Pinpoint the cell where the given text exists, returning its (X, Y) midpoint coordinate. 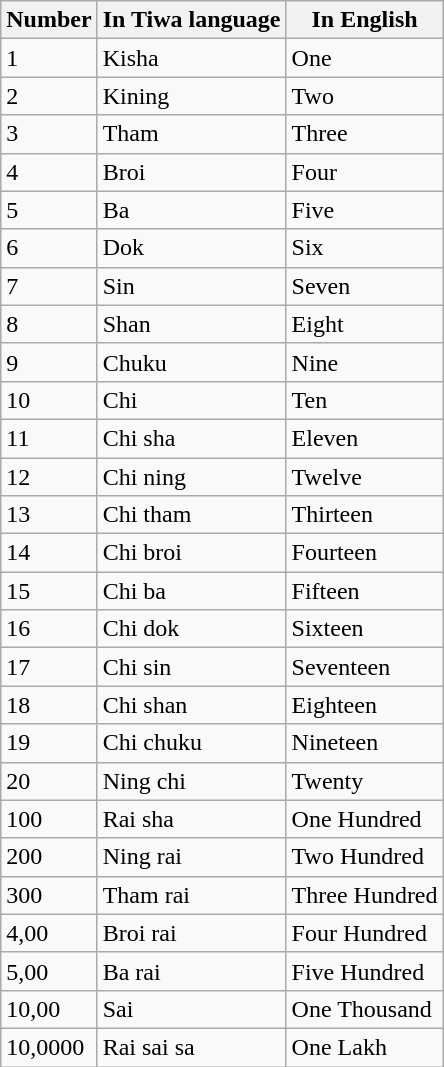
3 (49, 134)
Nineteen (364, 743)
Chi dok (192, 629)
6 (49, 248)
Ning rai (192, 857)
Chi chuku (192, 743)
One (364, 58)
5,00 (49, 971)
Nine (364, 362)
13 (49, 515)
100 (49, 819)
Chi sha (192, 438)
Broi (192, 172)
10,0000 (49, 1047)
Chi ba (192, 591)
Ten (364, 400)
10 (49, 400)
Sin (192, 286)
Rai sai sa (192, 1047)
Five Hundred (364, 971)
15 (49, 591)
In English (364, 20)
Five (364, 210)
Chi tham (192, 515)
12 (49, 477)
Tham rai (192, 895)
One Lakh (364, 1047)
5 (49, 210)
Rai sha (192, 819)
Ning chi (192, 781)
Four (364, 172)
Ba rai (192, 971)
Six (364, 248)
Eight (364, 324)
Chi ning (192, 477)
Kining (192, 96)
Tham (192, 134)
7 (49, 286)
Twelve (364, 477)
Chi broi (192, 553)
20 (49, 781)
Eleven (364, 438)
One Hundred (364, 819)
Three (364, 134)
Two Hundred (364, 857)
4 (49, 172)
200 (49, 857)
Eighteen (364, 705)
Kisha (192, 58)
Seventeen (364, 667)
300 (49, 895)
Number (49, 20)
Dok (192, 248)
4,00 (49, 933)
14 (49, 553)
16 (49, 629)
Sai (192, 1009)
One Thousand (364, 1009)
Broi rai (192, 933)
Fourteen (364, 553)
9 (49, 362)
Two (364, 96)
Ba (192, 210)
Three Hundred (364, 895)
11 (49, 438)
In Tiwa language (192, 20)
17 (49, 667)
10,00 (49, 1009)
19 (49, 743)
18 (49, 705)
Thirteen (364, 515)
2 (49, 96)
Twenty (364, 781)
Chi (192, 400)
Chi shan (192, 705)
Chi sin (192, 667)
8 (49, 324)
Sixteen (364, 629)
Four Hundred (364, 933)
1 (49, 58)
Seven (364, 286)
Shan (192, 324)
Chuku (192, 362)
Fifteen (364, 591)
